Return [X, Y] of the center of cell containing provided text 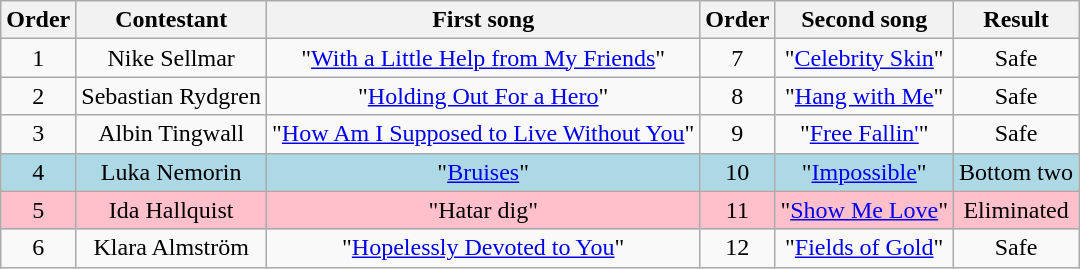
9 [738, 134]
"Hopelessly Devoted to You" [484, 248]
5 [38, 210]
"Bruises" [484, 172]
"How Am I Supposed to Live Without You" [484, 134]
"Holding Out For a Hero" [484, 96]
First song [484, 20]
Ida Hallquist [172, 210]
Sebastian Rydgren [172, 96]
Nike Sellmar [172, 58]
Contestant [172, 20]
"Fields of Gold" [864, 248]
"Impossible" [864, 172]
12 [738, 248]
"Show Me Love" [864, 210]
Bottom two [1016, 172]
"With a Little Help from My Friends" [484, 58]
10 [738, 172]
4 [38, 172]
Luka Nemorin [172, 172]
"Celebrity Skin" [864, 58]
6 [38, 248]
Klara Almström [172, 248]
Result [1016, 20]
3 [38, 134]
1 [38, 58]
7 [738, 58]
Eliminated [1016, 210]
8 [738, 96]
Albin Tingwall [172, 134]
"Free Fallin'" [864, 134]
Second song [864, 20]
2 [38, 96]
"Hatar dig" [484, 210]
"Hang with Me" [864, 96]
11 [738, 210]
